Search for the cell housing the specified text and yield its [X, Y] center coordinate. 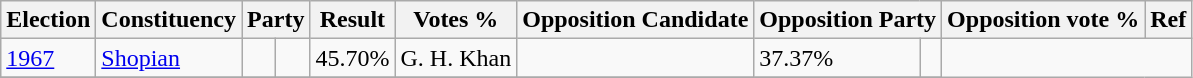
Opposition vote % [1044, 20]
Result [352, 20]
45.70% [352, 58]
Opposition Party [848, 20]
1967 [48, 58]
Constituency [169, 20]
37.37% [837, 58]
Shopian [169, 58]
Election [48, 20]
Opposition Candidate [636, 20]
Party [276, 20]
Ref [1168, 20]
Votes % [456, 20]
G. H. Khan [456, 58]
